Scan for the cell matching the given text and deliver its [x, y] coordinate at center. 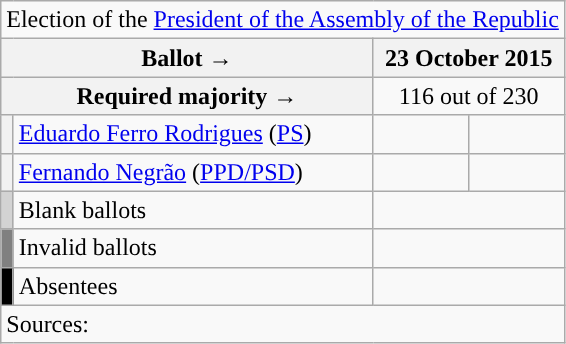
Invalid ballots [193, 248]
Blank ballots [193, 210]
Election of the President of the Assembly of the Republic [283, 20]
Sources: [283, 324]
Eduardo Ferro Rodrigues (PS) [193, 134]
116 out of 230 [468, 96]
Absentees [193, 286]
Required majority → [187, 96]
23 October 2015 [468, 58]
Fernando Negrão (PPD/PSD) [193, 172]
Ballot → [187, 58]
